Scan for the cell matching the given text and deliver its [X, Y] coordinate at center. 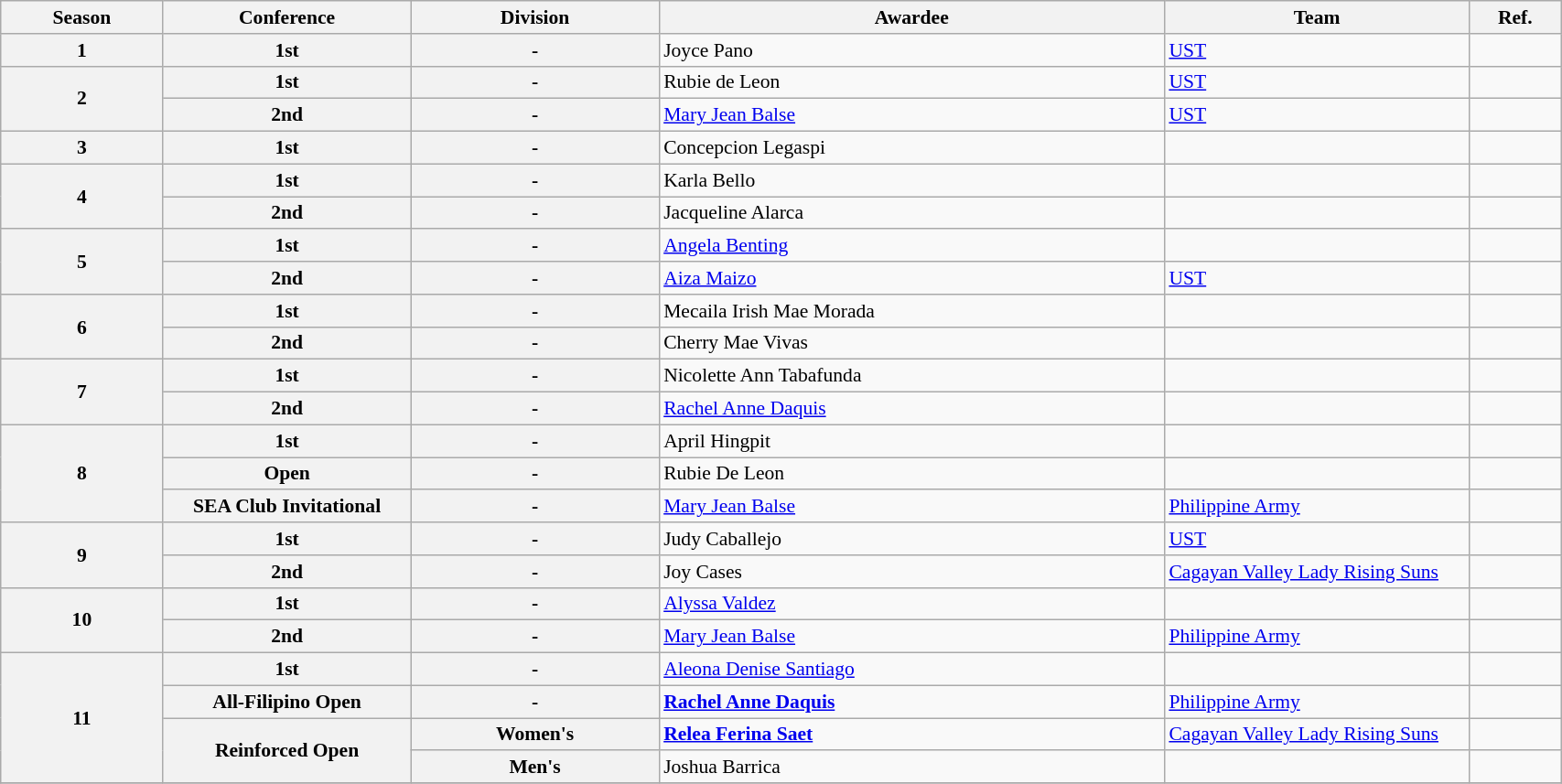
Reinforced Open [287, 750]
SEA Club Invitational [287, 507]
Judy Caballejo [911, 539]
Season [82, 17]
Team [1317, 17]
Alyssa Valdez [911, 604]
Nicolette Ann Tabafunda [911, 376]
8 [82, 474]
Women's [534, 735]
Open [287, 474]
Joy Cases [911, 572]
6 [82, 328]
Aiza Maizo [911, 278]
Men's [534, 768]
Angela Benting [911, 246]
1 [82, 50]
10 [82, 620]
4 [82, 196]
Relea Ferina Saet [911, 735]
7 [82, 392]
3 [82, 148]
Rubie de Leon [911, 82]
Awardee [911, 17]
11 [82, 718]
Division [534, 17]
Jacqueline Alarca [911, 213]
Rubie De Leon [911, 474]
Concepcion Legaspi [911, 148]
9 [82, 554]
Karla Bello [911, 180]
Joyce Pano [911, 50]
Aleona Denise Santiago [911, 670]
Mecaila Irish Mae Morada [911, 311]
April Hingpit [911, 441]
Joshua Barrica [911, 768]
5 [82, 262]
2 [82, 99]
All-Filipino Open [287, 702]
Cherry Mae Vivas [911, 343]
Ref. [1515, 17]
Conference [287, 17]
